For the text-containing cell, return its midpoint in (X, Y) coordinate format. 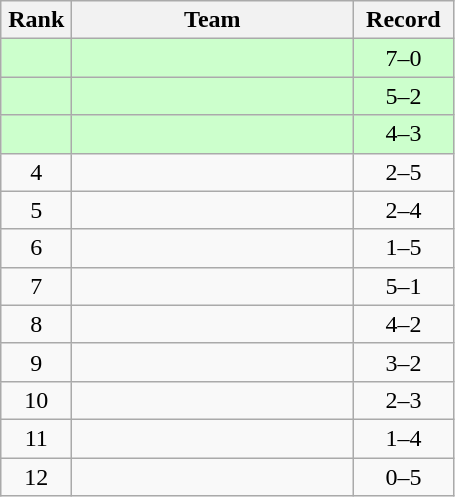
7–0 (404, 58)
4–3 (404, 134)
5–1 (404, 286)
8 (36, 324)
1–5 (404, 248)
Record (404, 20)
0–5 (404, 477)
11 (36, 438)
1–4 (404, 438)
12 (36, 477)
Rank (36, 20)
Team (212, 20)
9 (36, 362)
4 (36, 172)
5–2 (404, 96)
7 (36, 286)
2–5 (404, 172)
2–4 (404, 210)
6 (36, 248)
3–2 (404, 362)
5 (36, 210)
4–2 (404, 324)
10 (36, 400)
2–3 (404, 400)
